For the text-containing cell, return its midpoint in (x, y) coordinate format. 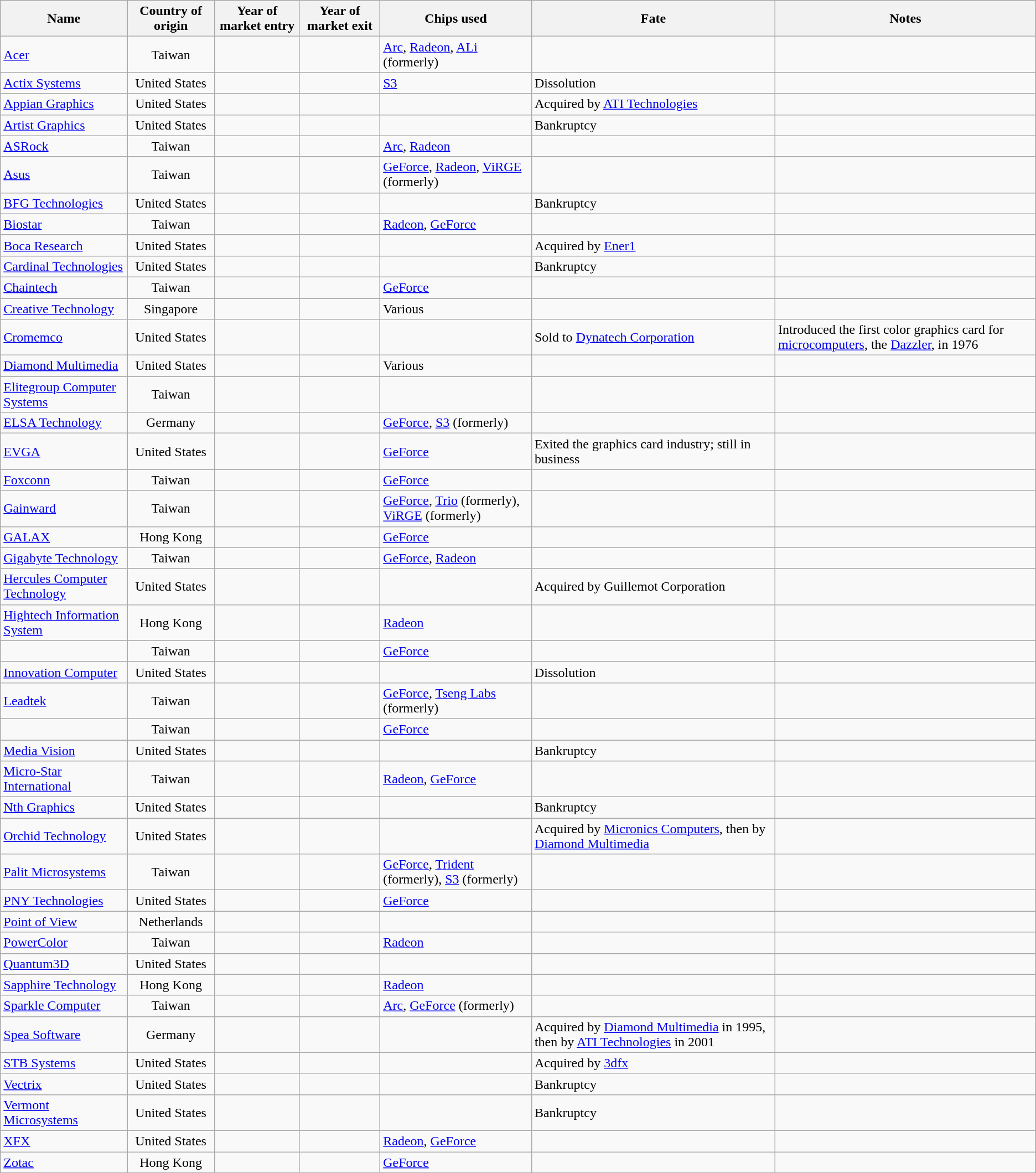
GeForce, S3 (formerly) (456, 423)
Sapphire Technology (64, 985)
Actix Systems (64, 83)
Artist Graphics (64, 125)
GeForce, Tseng Labs (formerly) (456, 701)
Name (64, 19)
Cardinal Technologies (64, 266)
Chips used (456, 19)
EVGA (64, 452)
Country of origin (171, 19)
STB Systems (64, 1063)
Acer (64, 54)
ELSA Technology (64, 423)
Biostar (64, 224)
Orchid Technology (64, 836)
Hercules Computer Technology (64, 587)
Gainward (64, 508)
Leadtek (64, 701)
Vectrix (64, 1084)
Zotac (64, 1162)
Acquired by 3dfx (653, 1063)
Year of market entry (257, 19)
Notes (905, 19)
Vermont Microsystems (64, 1113)
ASRock (64, 146)
Gigabyte Technology (64, 558)
Media Vision (64, 750)
Arc, Radeon, ALi (formerly) (456, 54)
Exited the graphics card industry; still in business (653, 452)
Nth Graphics (64, 808)
S3 (456, 83)
Hightech Information System (64, 622)
Palit Microsystems (64, 872)
Introduced the first color graphics card for microcomputers, the Dazzler, in 1976 (905, 338)
Acquired by Diamond Multimedia in 1995, then by ATI Technologies in 2001 (653, 1034)
Sparkle Computer (64, 1006)
Sold to Dynatech Corporation (653, 338)
Spea Software (64, 1034)
Arc, Radeon (456, 146)
PNY Technologies (64, 901)
Acquired by Ener1 (653, 245)
Chaintech (64, 287)
GeForce, Trident (formerly), S3 (formerly) (456, 872)
GeForce, Radeon, ViRGE (formerly) (456, 175)
Innovation Computer (64, 672)
GeForce, Trio (formerly), ViRGE (formerly) (456, 508)
Acquired by Micronics Computers, then by Diamond Multimedia (653, 836)
Asus (64, 175)
Point of View (64, 922)
Year of market exit (340, 19)
Acquired by ATI Technologies (653, 104)
Quantum3D (64, 964)
Appian Graphics (64, 104)
Fate (653, 19)
Netherlands (171, 922)
Creative Technology (64, 308)
Cromemco (64, 338)
Singapore (171, 308)
Micro-Star International (64, 779)
Arc, GeForce (formerly) (456, 1006)
XFX (64, 1141)
Elitegroup Computer Systems (64, 394)
BFG Technologies (64, 203)
Boca Research (64, 245)
GeForce, Radeon (456, 558)
Acquired by Guillemot Corporation (653, 587)
Diamond Multimedia (64, 366)
GALAX (64, 537)
Foxconn (64, 480)
PowerColor (64, 943)
